Identify which cell holds the provided text, then report its (X, Y) central coordinate. 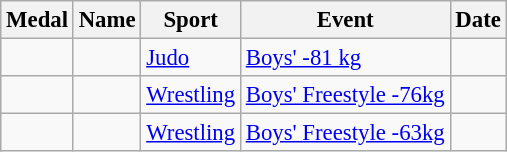
Boys' Freestyle -63kg (345, 133)
Date (478, 20)
Medal (38, 20)
Judo (191, 58)
Event (345, 20)
Boys' -81 kg (345, 58)
Boys' Freestyle -76kg (345, 95)
Sport (191, 20)
Name (107, 20)
